Locate the cell with the specified text and output its (X, Y) center coordinate. 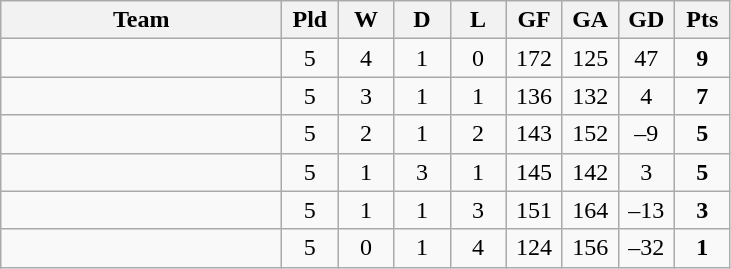
–32 (646, 248)
L (478, 20)
142 (590, 172)
156 (590, 248)
W (366, 20)
164 (590, 210)
47 (646, 58)
GF (534, 20)
Pld (310, 20)
D (422, 20)
–9 (646, 134)
–13 (646, 210)
124 (534, 248)
9 (702, 58)
172 (534, 58)
7 (702, 96)
145 (534, 172)
GA (590, 20)
132 (590, 96)
143 (534, 134)
125 (590, 58)
Team (142, 20)
GD (646, 20)
136 (534, 96)
151 (534, 210)
Pts (702, 20)
152 (590, 134)
